Search for the cell housing the specified text and yield its (X, Y) center coordinate. 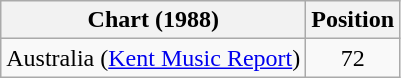
Australia (Kent Music Report) (154, 58)
Position (353, 20)
Chart (1988) (154, 20)
72 (353, 58)
